For the text-containing cell, return its midpoint in (x, y) coordinate format. 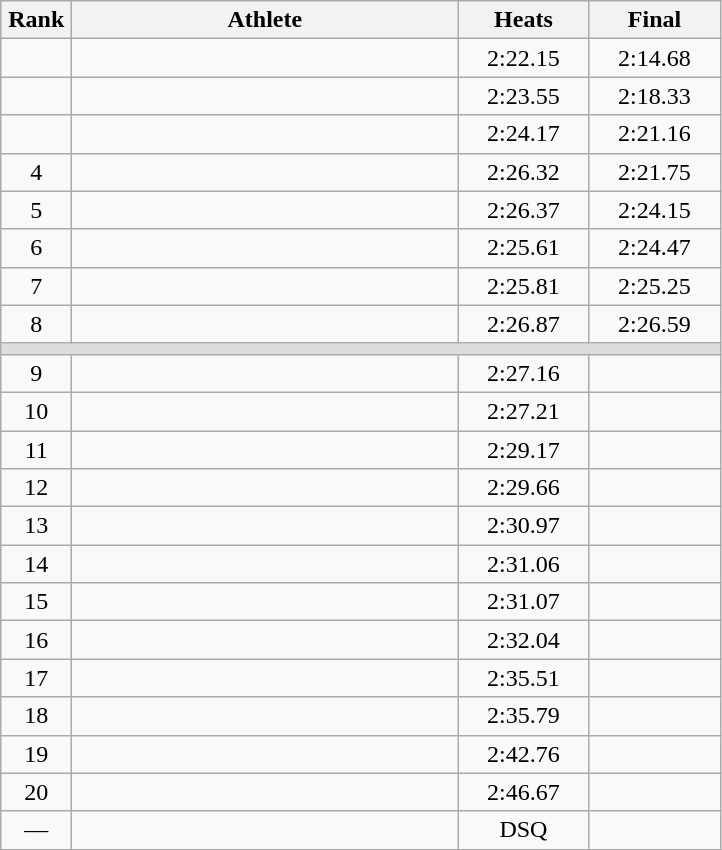
Athlete (265, 20)
2:26.37 (524, 210)
17 (36, 678)
2:31.06 (524, 564)
5 (36, 210)
DSQ (524, 830)
2:25.61 (524, 248)
2:35.51 (524, 678)
2:30.97 (524, 526)
2:25.81 (524, 286)
4 (36, 172)
2:27.21 (524, 411)
Final (654, 20)
8 (36, 324)
2:35.79 (524, 716)
2:23.55 (524, 96)
16 (36, 640)
2:29.17 (524, 449)
2:31.07 (524, 602)
2:24.47 (654, 248)
13 (36, 526)
Heats (524, 20)
2:21.75 (654, 172)
2:32.04 (524, 640)
19 (36, 754)
2:14.68 (654, 58)
2:22.15 (524, 58)
2:46.67 (524, 792)
2:27.16 (524, 373)
— (36, 830)
2:26.87 (524, 324)
18 (36, 716)
11 (36, 449)
2:24.15 (654, 210)
2:26.59 (654, 324)
7 (36, 286)
2:24.17 (524, 134)
14 (36, 564)
2:42.76 (524, 754)
2:25.25 (654, 286)
9 (36, 373)
15 (36, 602)
6 (36, 248)
Rank (36, 20)
20 (36, 792)
2:26.32 (524, 172)
10 (36, 411)
2:18.33 (654, 96)
2:29.66 (524, 488)
12 (36, 488)
2:21.16 (654, 134)
